Determine the (X, Y) coordinate at the center of the cell enclosing the given text.  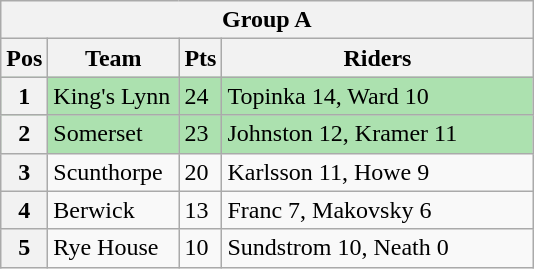
13 (200, 210)
Somerset (114, 134)
Sundstrom 10, Neath 0 (378, 248)
23 (200, 134)
5 (24, 248)
Rye House (114, 248)
Scunthorpe (114, 172)
24 (200, 96)
Berwick (114, 210)
3 (24, 172)
Karlsson 11, Howe 9 (378, 172)
20 (200, 172)
Topinka 14, Ward 10 (378, 96)
1 (24, 96)
Group A (267, 20)
2 (24, 134)
Team (114, 58)
King's Lynn (114, 96)
Riders (378, 58)
4 (24, 210)
Johnston 12, Kramer 11 (378, 134)
Pts (200, 58)
10 (200, 248)
Franc 7, Makovsky 6 (378, 210)
Pos (24, 58)
